Pinpoint the cell where the given text exists, returning its (X, Y) midpoint coordinate. 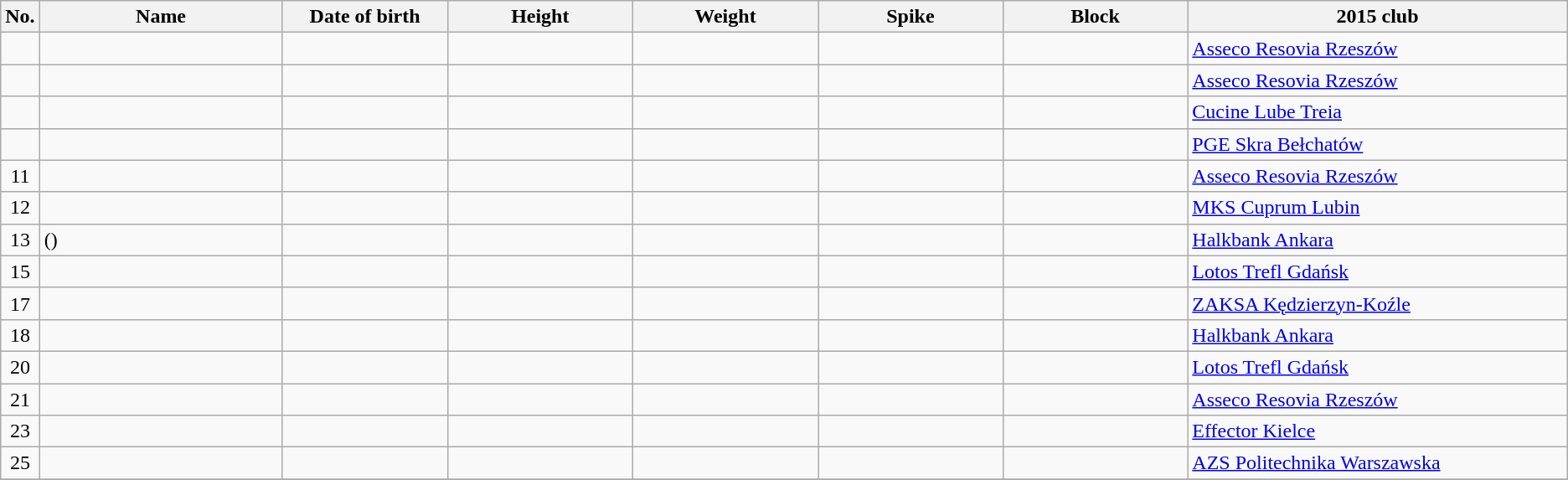
MKS Cuprum Lubin (1377, 208)
15 (20, 271)
AZS Politechnika Warszawska (1377, 463)
2015 club (1377, 17)
Block (1096, 17)
20 (20, 367)
25 (20, 463)
Effector Kielce (1377, 431)
17 (20, 303)
Date of birth (365, 17)
12 (20, 208)
Name (161, 17)
Height (539, 17)
18 (20, 335)
PGE Skra Bełchatów (1377, 144)
21 (20, 400)
Weight (725, 17)
Spike (911, 17)
23 (20, 431)
() (161, 240)
13 (20, 240)
ZAKSA Kędzierzyn-Koźle (1377, 303)
No. (20, 17)
Cucine Lube Treia (1377, 112)
11 (20, 176)
